Capture the cell that displays the provided text and extract its [X, Y] central coordinate. 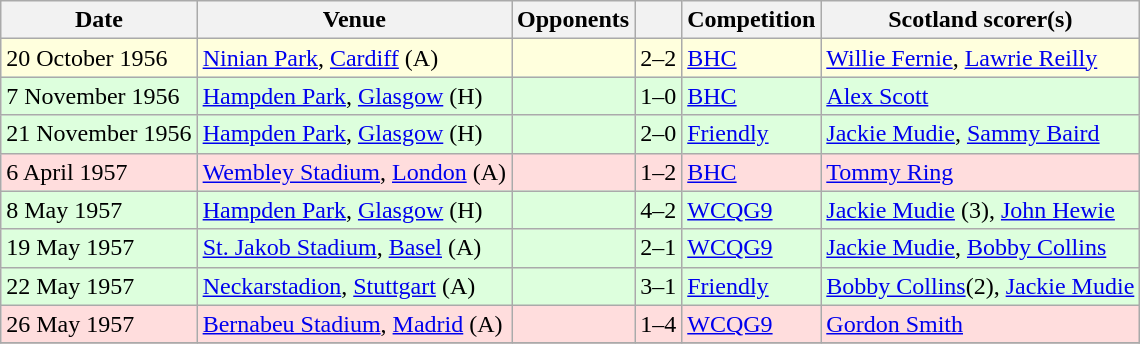
Bernabeu Stadium, Madrid (A) [354, 324]
8 May 1957 [99, 210]
Gordon Smith [980, 324]
1–4 [658, 324]
Venue [354, 20]
Competition [752, 20]
3–1 [658, 286]
2–2 [658, 58]
Jackie Mudie, Sammy Baird [980, 134]
Ninian Park, Cardiff (A) [354, 58]
21 November 1956 [99, 134]
Bobby Collins(2), Jackie Mudie [980, 286]
1–2 [658, 172]
20 October 1956 [99, 58]
7 November 1956 [99, 96]
Neckarstadion, Stuttgart (A) [354, 286]
22 May 1957 [99, 286]
Tommy Ring [980, 172]
Jackie Mudie (3), John Hewie [980, 210]
4–2 [658, 210]
Willie Fernie, Lawrie Reilly [980, 58]
Jackie Mudie, Bobby Collins [980, 248]
Alex Scott [980, 96]
St. Jakob Stadium, Basel (A) [354, 248]
Wembley Stadium, London (A) [354, 172]
2–1 [658, 248]
19 May 1957 [99, 248]
Opponents [574, 20]
6 April 1957 [99, 172]
Date [99, 20]
2–0 [658, 134]
Scotland scorer(s) [980, 20]
1–0 [658, 96]
26 May 1957 [99, 324]
